Return the [X, Y] coordinate for the center point of the cell that contains the specified text.  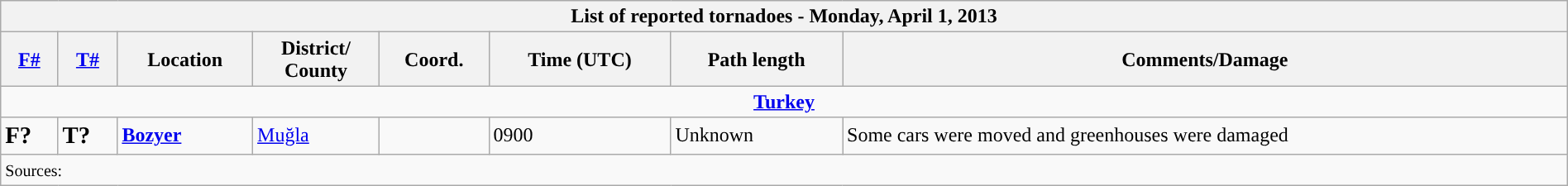
Time (UTC) [580, 60]
Sources: [784, 169]
Comments/Damage [1204, 60]
Bozyer [185, 136]
0900 [580, 136]
Coord. [433, 60]
Path length [757, 60]
Location [185, 60]
T? [88, 136]
District/County [316, 60]
List of reported tornadoes - Monday, April 1, 2013 [784, 17]
F? [30, 136]
Unknown [757, 136]
F# [30, 60]
Turkey [784, 102]
T# [88, 60]
Some cars were moved and greenhouses were damaged [1204, 136]
Muğla [316, 136]
